Search for the cell housing the specified text and yield its [x, y] center coordinate. 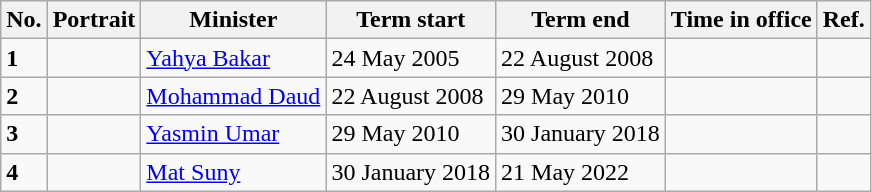
No. [24, 20]
Yahya Bakar [234, 58]
Mohammad Daud [234, 96]
Term start [411, 20]
Minister [234, 20]
Portrait [94, 20]
3 [24, 134]
24 May 2005 [411, 58]
2 [24, 96]
21 May 2022 [581, 172]
1 [24, 58]
Time in office [741, 20]
Yasmin Umar [234, 134]
Term end [581, 20]
Ref. [844, 20]
4 [24, 172]
Mat Suny [234, 172]
